Pinpoint the cell where the given text exists, returning its [X, Y] midpoint coordinate. 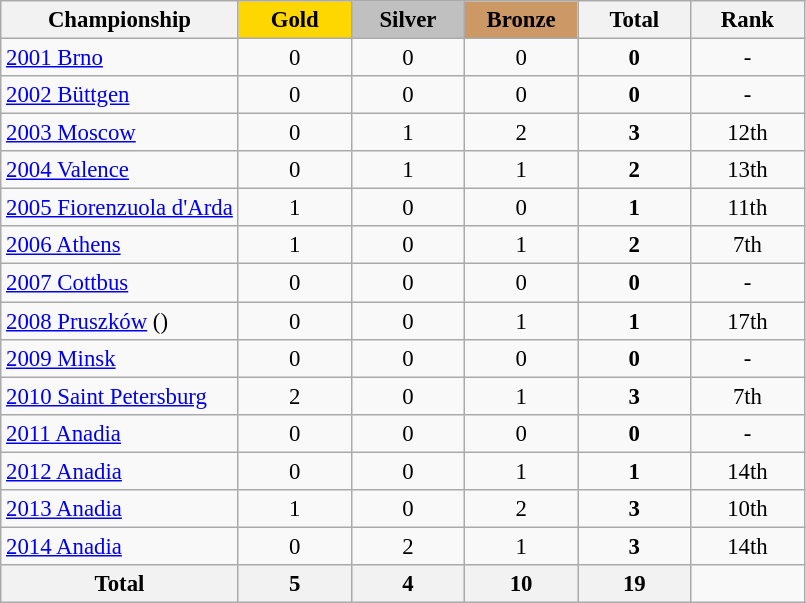
Bronze [522, 20]
10 [522, 584]
5 [294, 584]
2008 Pruszków () [120, 321]
2009 Minsk [120, 358]
2003 Moscow [120, 133]
2004 Valence [120, 170]
2001 Brno [120, 58]
12th [748, 133]
13th [748, 170]
Gold [294, 20]
2013 Anadia [120, 509]
2005 Fiorenzuola d'Arda [120, 208]
2002 Büttgen [120, 95]
Rank [748, 20]
Silver [408, 20]
19 [634, 584]
2011 Anadia [120, 433]
4 [408, 584]
11th [748, 208]
2007 Cottbus [120, 283]
10th [748, 509]
2010 Saint Petersburg [120, 396]
Championship [120, 20]
17th [748, 321]
2014 Anadia [120, 546]
2006 Athens [120, 245]
2012 Anadia [120, 471]
